Extract the [X, Y] coordinate from the center of the cell holding the provided text.  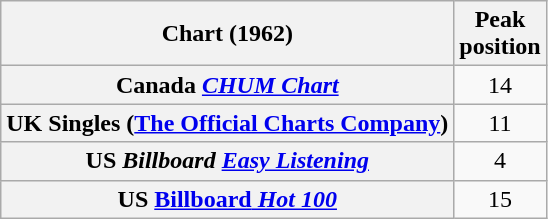
US Billboard Easy Listening [228, 161]
Peakposition [500, 34]
4 [500, 161]
Chart (1962) [228, 34]
US Billboard Hot 100 [228, 199]
11 [500, 123]
14 [500, 85]
Canada CHUM Chart [228, 85]
15 [500, 199]
UK Singles (The Official Charts Company) [228, 123]
